From the cell containing the given text, extract its center point as [x, y] coordinate. 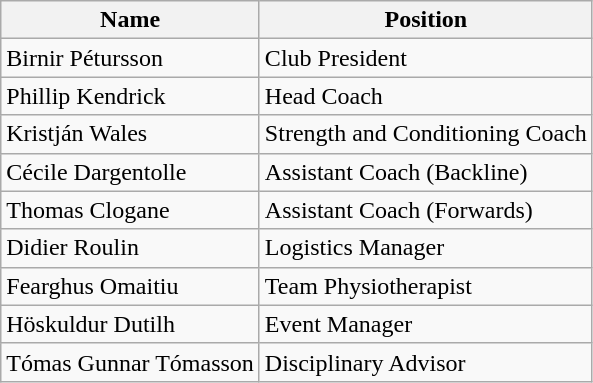
Strength and Conditioning Coach [426, 134]
Club President [426, 58]
Kristján Wales [130, 134]
Logistics Manager [426, 248]
Tómas Gunnar Tómasson [130, 362]
Phillip Kendrick [130, 96]
Name [130, 20]
Disciplinary Advisor [426, 362]
Birnir Pétursson [130, 58]
Event Manager [426, 324]
Assistant Coach (Forwards) [426, 210]
Head Coach [426, 96]
Fearghus Omaitiu [130, 286]
Team Physiotherapist [426, 286]
Position [426, 20]
Assistant Coach (Backline) [426, 172]
Höskuldur Dutilh [130, 324]
Cécile Dargentolle [130, 172]
Didier Roulin [130, 248]
Thomas Clogane [130, 210]
